Search for the cell housing the specified text and yield its [X, Y] center coordinate. 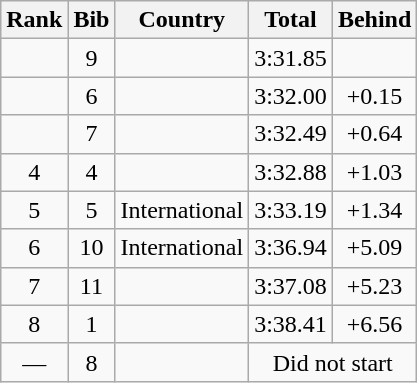
3:32.88 [291, 172]
+6.56 [374, 324]
11 [92, 286]
— [34, 362]
1 [92, 324]
Rank [34, 20]
3:38.41 [291, 324]
+1.34 [374, 210]
Behind [374, 20]
Country [182, 20]
+5.23 [374, 286]
Total [291, 20]
3:32.00 [291, 96]
+0.64 [374, 134]
3:37.08 [291, 286]
+1.03 [374, 172]
3:33.19 [291, 210]
3:32.49 [291, 134]
10 [92, 248]
+0.15 [374, 96]
3:36.94 [291, 248]
3:31.85 [291, 58]
Bib [92, 20]
9 [92, 58]
+5.09 [374, 248]
Did not start [333, 362]
